Capture the cell that displays the provided text and extract its [X, Y] central coordinate. 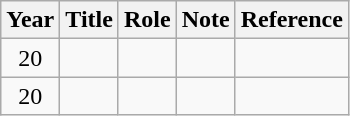
Reference [292, 20]
Note [206, 20]
Title [90, 20]
Role [147, 20]
Year [30, 20]
